Extract the (X, Y) coordinate from the center of the cell holding the provided text.  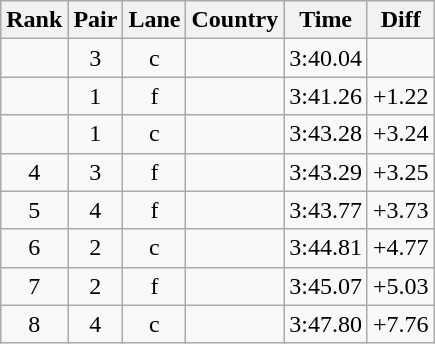
5 (34, 210)
3:40.04 (326, 58)
3:43.29 (326, 172)
3:41.26 (326, 96)
Pair (96, 20)
+3.73 (400, 210)
Lane (154, 20)
Time (326, 20)
8 (34, 324)
+4.77 (400, 248)
3:44.81 (326, 248)
Rank (34, 20)
Diff (400, 20)
3:47.80 (326, 324)
6 (34, 248)
+7.76 (400, 324)
3:43.28 (326, 134)
Country (235, 20)
+1.22 (400, 96)
7 (34, 286)
+5.03 (400, 286)
+3.25 (400, 172)
3:45.07 (326, 286)
3:43.77 (326, 210)
+3.24 (400, 134)
